Return the [x, y] coordinate for the center point of the cell that contains the specified text.  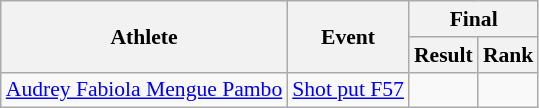
Shot put F57 [348, 90]
Athlete [144, 36]
Rank [508, 55]
Event [348, 36]
Audrey Fabiola Mengue Pambo [144, 90]
Result [444, 55]
Final [474, 19]
